Identify which cell holds the provided text, then report its (x, y) central coordinate. 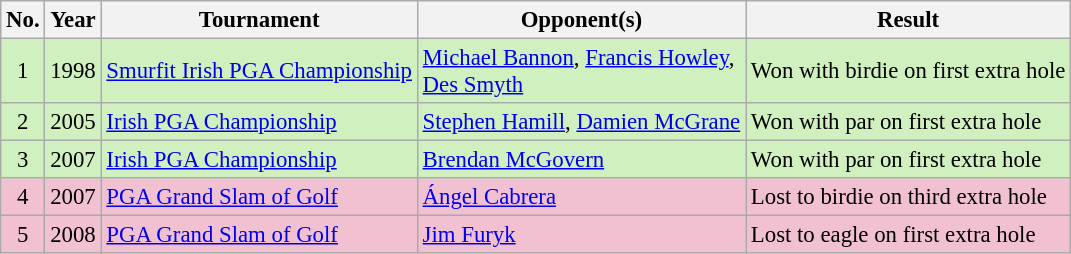
1998 (73, 72)
2005 (73, 122)
Result (908, 20)
Year (73, 20)
Lost to eagle on first extra hole (908, 235)
Brendan McGovern (581, 160)
5 (23, 235)
Won with birdie on first extra hole (908, 72)
Lost to birdie on third extra hole (908, 197)
Jim Furyk (581, 235)
3 (23, 160)
Smurfit Irish PGA Championship (259, 72)
Michael Bannon, Francis Howley, Des Smyth (581, 72)
2 (23, 122)
Tournament (259, 20)
Stephen Hamill, Damien McGrane (581, 122)
2008 (73, 235)
1 (23, 72)
4 (23, 197)
Opponent(s) (581, 20)
Ángel Cabrera (581, 197)
No. (23, 20)
